Return [X, Y] of the center of cell containing provided text 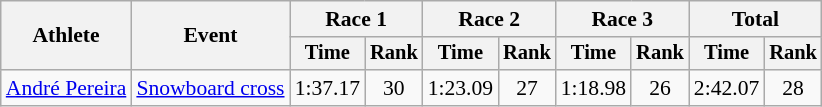
27 [527, 88]
Event [210, 36]
1:37.17 [328, 88]
Snowboard cross [210, 88]
26 [660, 88]
Race 3 [622, 19]
Race 2 [490, 19]
André Pereira [66, 88]
Race 1 [356, 19]
Total [756, 19]
28 [793, 88]
30 [394, 88]
1:23.09 [460, 88]
Athlete [66, 36]
1:18.98 [594, 88]
2:42.07 [726, 88]
